Search for the cell housing the specified text and yield its (X, Y) center coordinate. 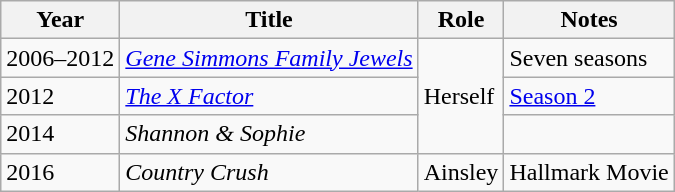
Gene Simmons Family Jewels (269, 58)
Ainsley (461, 172)
Hallmark Movie (589, 172)
Season 2 (589, 96)
2012 (60, 96)
Year (60, 20)
Seven seasons (589, 58)
2006–2012 (60, 58)
Role (461, 20)
Shannon & Sophie (269, 134)
Herself (461, 96)
Country Crush (269, 172)
Title (269, 20)
2016 (60, 172)
2014 (60, 134)
The X Factor (269, 96)
Notes (589, 20)
